Detect which cell encompasses the target text, then output its (X, Y) center coordinate. 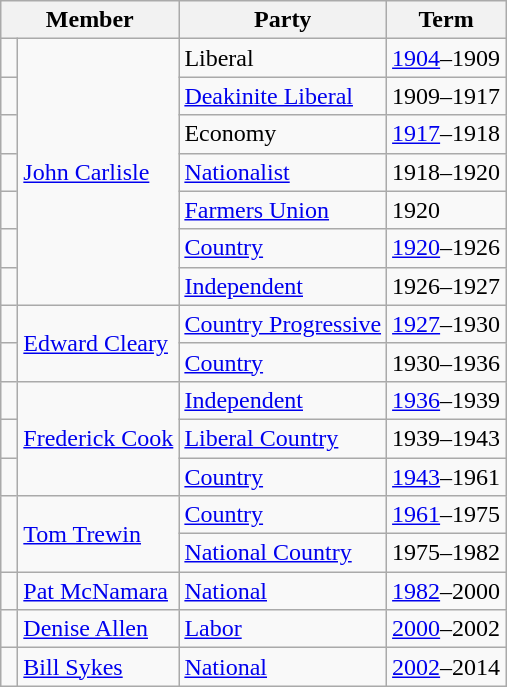
Party (283, 20)
Member (90, 20)
1930–1936 (446, 362)
Frederick Cook (98, 438)
Deakinite Liberal (283, 96)
Labor (283, 629)
Tom Trewin (98, 534)
1904–1909 (446, 58)
Denise Allen (98, 629)
1961–1975 (446, 515)
Liberal Country (283, 438)
National Country (283, 553)
1920–1926 (446, 248)
1975–1982 (446, 553)
Liberal (283, 58)
1909–1917 (446, 96)
1927–1930 (446, 324)
John Carlisle (98, 172)
2002–2014 (446, 667)
Farmers Union (283, 210)
1918–1920 (446, 172)
1939–1943 (446, 438)
1926–1927 (446, 286)
Economy (283, 134)
Edward Cleary (98, 343)
Country Progressive (283, 324)
Pat McNamara (98, 591)
Term (446, 20)
Bill Sykes (98, 667)
1936–1939 (446, 400)
1982–2000 (446, 591)
Nationalist (283, 172)
2000–2002 (446, 629)
1917–1918 (446, 134)
1920 (446, 210)
1943–1961 (446, 477)
